Return [x, y] of the center of cell containing provided text 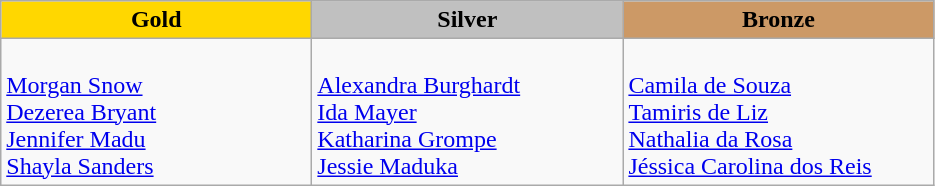
Silver [468, 20]
Alexandra BurghardtIda MayerKatharina GrompeJessie Maduka [468, 112]
Morgan SnowDezerea BryantJennifer MaduShayla Sanders [156, 112]
Bronze [778, 20]
Camila de SouzaTamiris de LizNathalia da RosaJéssica Carolina dos Reis [778, 112]
Gold [156, 20]
